Return (X, Y) of the center of cell containing provided text 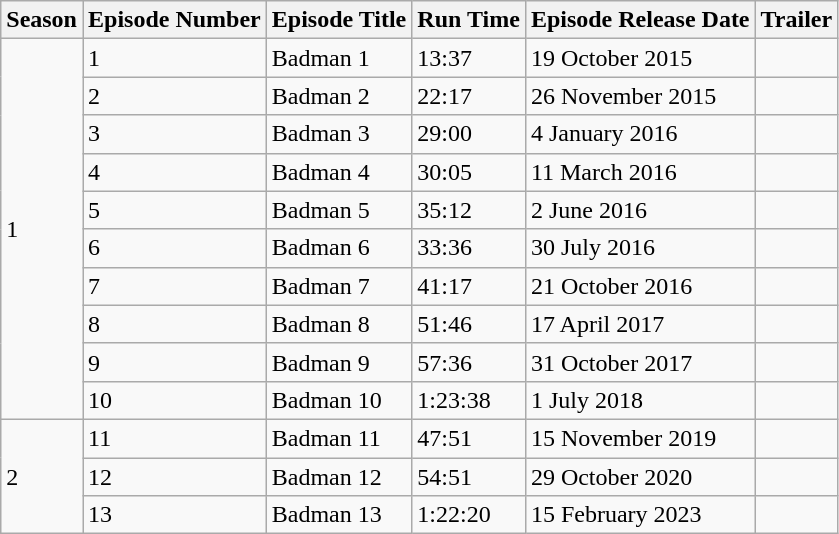
11 March 2016 (640, 172)
3 (174, 134)
2 June 2016 (640, 210)
Badman 8 (339, 324)
15 February 2023 (640, 515)
21 October 2016 (640, 286)
Badman 2 (339, 96)
13:37 (469, 58)
Badman 10 (339, 400)
47:51 (469, 438)
Run Time (469, 20)
22:17 (469, 96)
Trailer (796, 20)
Episode Release Date (640, 20)
30 July 2016 (640, 248)
Badman 4 (339, 172)
57:36 (469, 362)
11 (174, 438)
1:23:38 (469, 400)
1:22:20 (469, 515)
Badman 13 (339, 515)
51:46 (469, 324)
4 January 2016 (640, 134)
Badman 11 (339, 438)
12 (174, 477)
54:51 (469, 477)
6 (174, 248)
30:05 (469, 172)
29 October 2020 (640, 477)
Badman 9 (339, 362)
Badman 5 (339, 210)
35:12 (469, 210)
Badman 6 (339, 248)
33:36 (469, 248)
Episode Title (339, 20)
10 (174, 400)
1 July 2018 (640, 400)
26 November 2015 (640, 96)
15 November 2019 (640, 438)
4 (174, 172)
Season (42, 20)
19 October 2015 (640, 58)
29:00 (469, 134)
Episode Number (174, 20)
Badman 1 (339, 58)
Badman 12 (339, 477)
9 (174, 362)
Badman 7 (339, 286)
31 October 2017 (640, 362)
8 (174, 324)
7 (174, 286)
17 April 2017 (640, 324)
41:17 (469, 286)
5 (174, 210)
Badman 3 (339, 134)
13 (174, 515)
